Return [X, Y] of the center of cell containing provided text 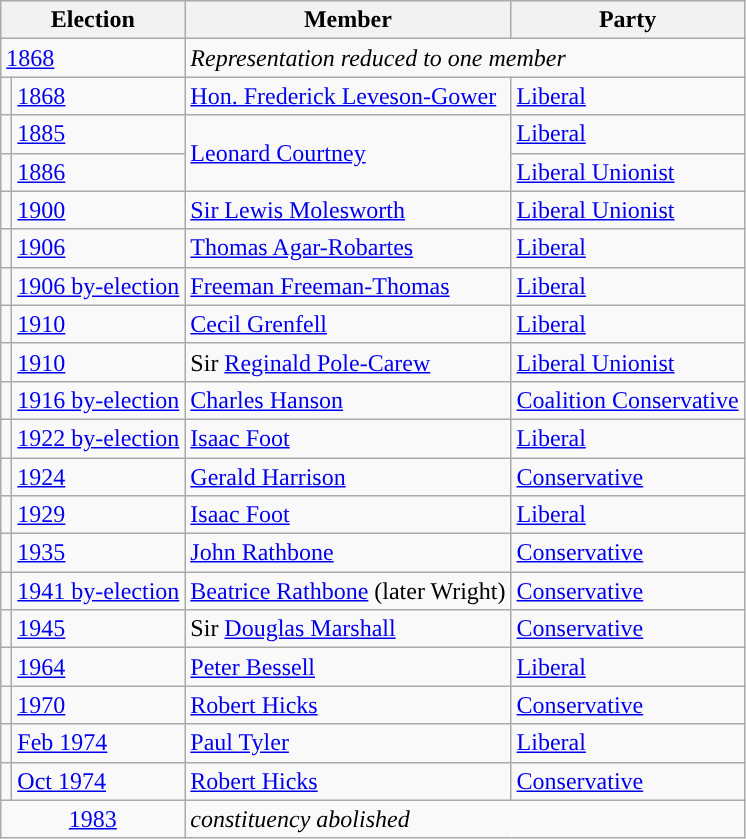
Representation reduced to one member [464, 58]
Charles Hanson [348, 400]
Feb 1974 [98, 743]
1924 [98, 477]
Sir Douglas Marshall [348, 629]
1983 [93, 819]
Oct 1974 [98, 781]
Cecil Grenfell [348, 324]
1929 [98, 515]
1916 by-election [98, 400]
1922 by-election [98, 438]
1900 [98, 210]
Member [348, 20]
constituency abolished [464, 819]
Coalition Conservative [628, 400]
1941 by-election [98, 591]
1935 [98, 553]
1906 [98, 248]
Election [93, 20]
1906 by-election [98, 286]
Party [628, 20]
Sir Reginald Pole-Carew [348, 362]
Thomas Agar-Robartes [348, 248]
1964 [98, 667]
Peter Bessell [348, 667]
Gerald Harrison [348, 477]
1970 [98, 705]
1945 [98, 629]
Leonard Courtney [348, 153]
Freeman Freeman-Thomas [348, 286]
1886 [98, 172]
Sir Lewis Molesworth [348, 210]
Hon. Frederick Leveson-Gower [348, 96]
Beatrice Rathbone (later Wright) [348, 591]
1885 [98, 134]
John Rathbone [348, 553]
Paul Tyler [348, 743]
